Search for the cell housing the specified text and yield its (X, Y) center coordinate. 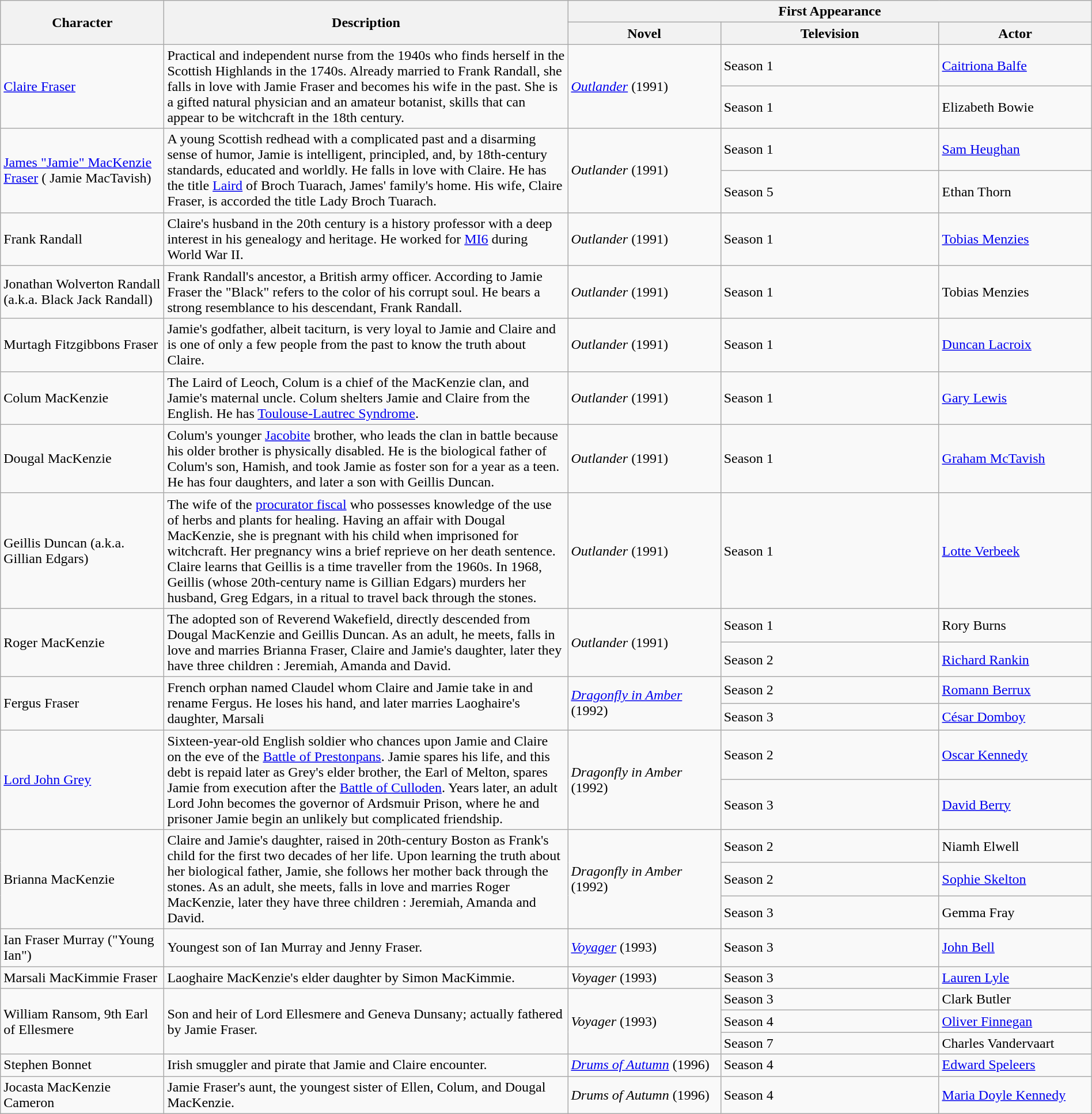
Jocasta MacKenzie Cameron (82, 1095)
Television (829, 33)
Duncan Lacroix (1015, 345)
Gary Lewis (1015, 398)
Elizabeth Bowie (1015, 107)
Dougal MacKenzie (82, 458)
Charles Vandervaart (1015, 1043)
Lotte Verbeek (1015, 550)
Marsali MacKimmie Fraser (82, 978)
Novel (644, 33)
Fergus Fraser (82, 703)
Lauren Lyle (1015, 978)
Jamie's godfather, albeit taciturn, is very loyal to Jamie and Claire and is one of only a few people from the past to know the truth about Claire. (366, 345)
Maria Doyle Kennedy (1015, 1095)
Rory Burns (1015, 625)
Brianna MacKenzie (82, 880)
Sam Heughan (1015, 150)
Season 5 (829, 191)
Edward Speleers (1015, 1065)
James "Jamie" MacKenzie Fraser ( Jamie MacTavish) (82, 170)
Clark Butler (1015, 999)
Murtagh Fitzgibbons Fraser (82, 345)
Ethan Thorn (1015, 191)
French orphan named Claudel whom Claire and Jamie take in and rename Fergus. He loses his hand, and later marries Laoghaire's daughter, Marsali (366, 703)
Lord John Grey (82, 780)
Ian Fraser Murray ("Young Ian") (82, 948)
David Berry (1015, 805)
Jamie Fraser's aunt, the youngest sister of Ellen, Colum, and Dougal MacKenzie. (366, 1095)
Graham McTavish (1015, 458)
Richard Rankin (1015, 660)
Roger MacKenzie (82, 642)
Oliver Finnegan (1015, 1021)
John Bell (1015, 948)
Sophie Skelton (1015, 879)
Romann Berrux (1015, 690)
Niamh Elwell (1015, 846)
First Appearance (829, 12)
Frank Randall (82, 239)
William Ransom, 9th Earl of Ellesmere (82, 1021)
Description (366, 22)
Character (82, 22)
Geillis Duncan (a.k.a. Gillian Edgars) (82, 550)
Gemma Fray (1015, 913)
Caitriona Balfe (1015, 66)
Son and heir of Lord Ellesmere and Geneva Dunsany; actually fathered by Jamie Fraser. (366, 1021)
Irish smuggler and pirate that Jamie and Claire encounter. (366, 1065)
César Domboy (1015, 716)
Colum MacKenzie (82, 398)
Jonathan Wolverton Randall (a.k.a. Black Jack Randall) (82, 292)
Laoghaire MacKenzie's elder daughter by Simon MacKimmie. (366, 978)
Season 7 (829, 1043)
Stephen Bonnet (82, 1065)
Oscar Kennedy (1015, 755)
Youngest son of Ian Murray and Jenny Fraser. (366, 948)
Claire Fraser (82, 86)
Actor (1015, 33)
